For the text-containing cell, return its midpoint in (X, Y) coordinate format. 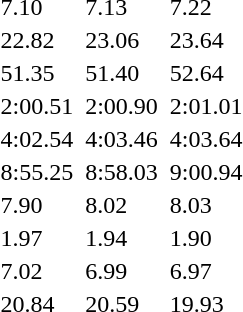
6.99 (122, 271)
8.02 (122, 205)
2:00.90 (122, 106)
8:58.03 (122, 172)
1.94 (122, 238)
4:03.46 (122, 139)
23.06 (122, 40)
51.40 (122, 73)
